From the cell containing the given text, extract its center point as (X, Y) coordinate. 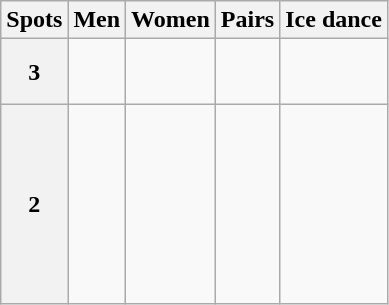
3 (34, 72)
Ice dance (334, 20)
Men (97, 20)
2 (34, 204)
Spots (34, 20)
Women (171, 20)
Pairs (247, 20)
